Capture the cell that displays the provided text and extract its (x, y) central coordinate. 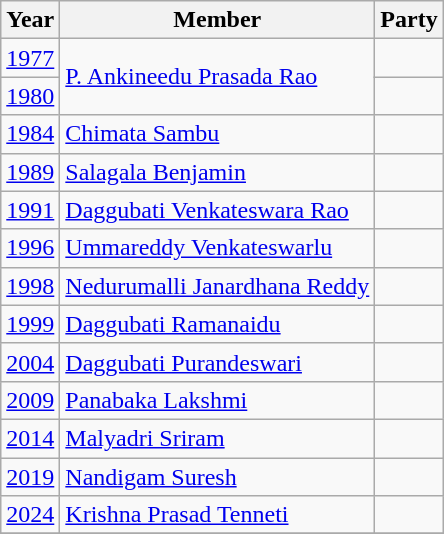
Ummareddy Venkateswarlu (218, 248)
1989 (30, 172)
2009 (30, 400)
2024 (30, 515)
2004 (30, 362)
Chimata Sambu (218, 134)
P. Ankineedu Prasada Rao (218, 77)
1984 (30, 134)
Member (218, 20)
Krishna Prasad Tenneti (218, 515)
1998 (30, 286)
Year (30, 20)
Salagala Benjamin (218, 172)
1999 (30, 324)
1977 (30, 58)
Daggubati Ramanaidu (218, 324)
Daggubati Purandeswari (218, 362)
1991 (30, 210)
2019 (30, 477)
2014 (30, 438)
Panabaka Lakshmi (218, 400)
Malyadri Sriram (218, 438)
1980 (30, 96)
1996 (30, 248)
Nandigam Suresh (218, 477)
Daggubati Venkateswara Rao (218, 210)
Nedurumalli Janardhana Reddy (218, 286)
Party (409, 20)
